Return the (X, Y) coordinate for the center point of the cell that contains the specified text.  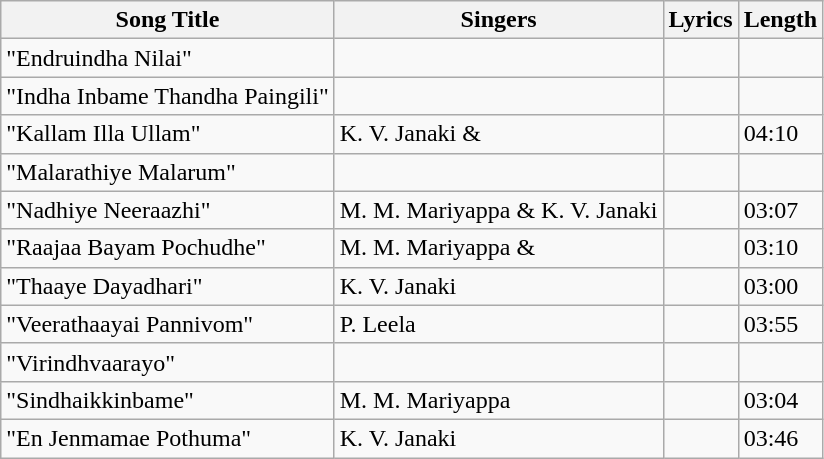
"Endruindha Nilai" (168, 58)
"Indha Inbame Thandha Paingili" (168, 96)
"Malarathiye Malarum" (168, 172)
"En Jenmamae Pothuma" (168, 438)
M. M. Mariyappa (498, 400)
03:07 (780, 210)
Song Title (168, 20)
P. Leela (498, 324)
03:55 (780, 324)
03:04 (780, 400)
"Sindhaikkinbame" (168, 400)
Lyrics (700, 20)
M. M. Mariyappa & (498, 248)
03:00 (780, 286)
"Virindhvaarayo" (168, 362)
"Kallam Illa Ullam" (168, 134)
"Nadhiye Neeraazhi" (168, 210)
K. V. Janaki & (498, 134)
04:10 (780, 134)
03:46 (780, 438)
03:10 (780, 248)
Length (780, 20)
M. M. Mariyappa & K. V. Janaki (498, 210)
Singers (498, 20)
"Thaaye Dayadhari" (168, 286)
"Veerathaayai Pannivom" (168, 324)
"Raajaa Bayam Pochudhe" (168, 248)
